Return the [X, Y] coordinate for the center point of the cell that contains the specified text.  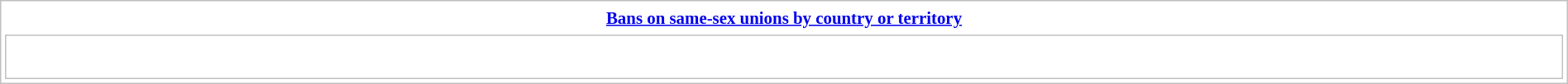
Bans on same-sex unions by country or territory [784, 18]
